Capture the cell that displays the provided text and extract its [x, y] central coordinate. 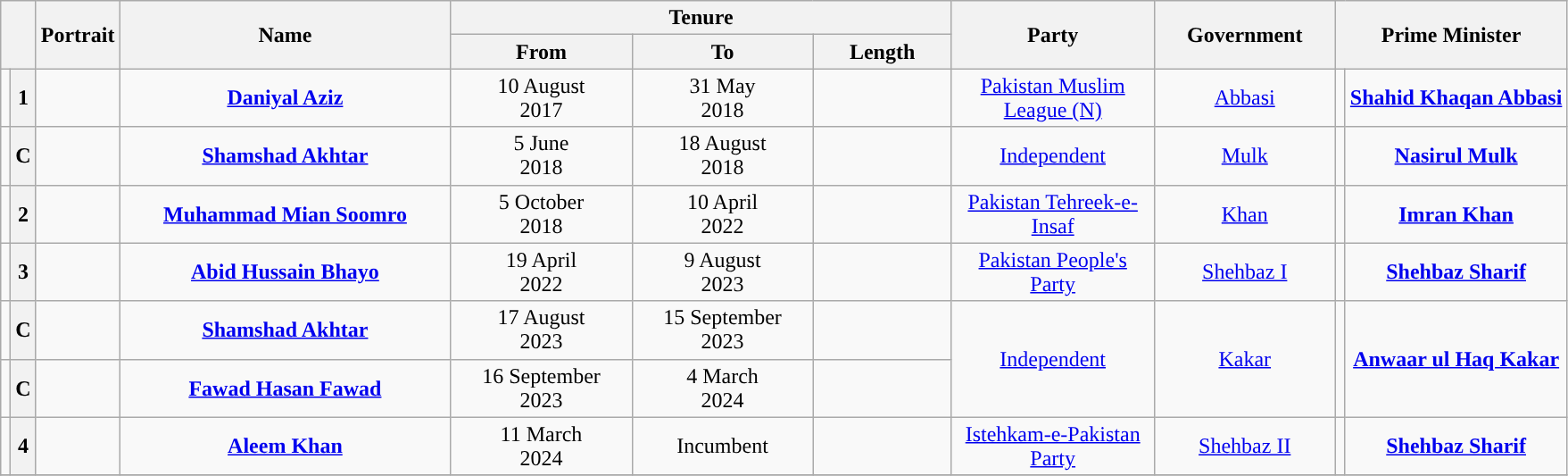
Pakistan Tehreek-e-Insaf [1053, 214]
Abbasi [1244, 98]
Portrait [78, 35]
Shahid Khaqan Abbasi [1456, 98]
Tenure [701, 18]
Aleem Khan [286, 447]
Imran Khan [1456, 214]
Shehbaz II [1244, 447]
Mulk [1244, 155]
18 August2018 [723, 155]
Shehbaz I [1244, 271]
19 April2022 [541, 271]
Kakar [1244, 359]
Muhammad Mian Soomro [286, 214]
Fawad Hasan Fawad [286, 388]
Istehkam-e-Pakistan Party [1053, 447]
5 June2018 [541, 155]
2 [23, 214]
Length [882, 52]
9 August2023 [723, 271]
11 March2024 [541, 447]
15 September2023 [723, 330]
Abid Hussain Bhayo [286, 271]
Incumbent [723, 447]
Name [286, 35]
Khan [1244, 214]
1 [23, 98]
17 August2023 [541, 330]
Daniyal Aziz [286, 98]
Prime Minister [1451, 35]
3 [23, 271]
Government [1244, 35]
31 May2018 [723, 98]
Nasirul Mulk [1456, 155]
4 March2024 [723, 388]
Party [1053, 35]
From [541, 52]
Anwaar ul Haq Kakar [1456, 359]
5 October2018 [541, 214]
10 April2022 [723, 214]
Pakistan People's Party [1053, 271]
To [723, 52]
4 [23, 447]
16 September2023 [541, 388]
10 August2017 [541, 98]
Pakistan Muslim League (N) [1053, 98]
